From the cell containing the given text, extract its center point as [x, y] coordinate. 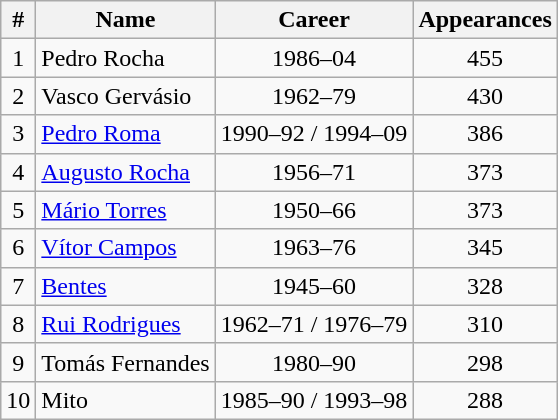
Vasco Gervásio [126, 96]
2 [18, 96]
430 [485, 96]
1956–71 [314, 172]
298 [485, 362]
288 [485, 400]
386 [485, 134]
1985–90 / 1993–98 [314, 400]
Career [314, 20]
Mário Torres [126, 210]
Pedro Roma [126, 134]
345 [485, 248]
1945–60 [314, 286]
Mito [126, 400]
9 [18, 362]
1980–90 [314, 362]
Pedro Rocha [126, 58]
10 [18, 400]
Name [126, 20]
Augusto Rocha [126, 172]
8 [18, 324]
455 [485, 58]
310 [485, 324]
Rui Rodrigues [126, 324]
1962–71 / 1976–79 [314, 324]
1 [18, 58]
Vítor Campos [126, 248]
1950–66 [314, 210]
1963–76 [314, 248]
1962–79 [314, 96]
Bentes [126, 286]
# [18, 20]
1990–92 / 1994–09 [314, 134]
5 [18, 210]
3 [18, 134]
6 [18, 248]
7 [18, 286]
Tomás Fernandes [126, 362]
1986–04 [314, 58]
Appearances [485, 20]
328 [485, 286]
4 [18, 172]
